For the text-containing cell, return its midpoint in [X, Y] coordinate format. 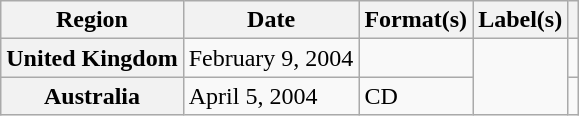
Date [271, 20]
Label(s) [520, 20]
April 5, 2004 [271, 96]
Australia [92, 96]
Region [92, 20]
Format(s) [416, 20]
United Kingdom [92, 58]
CD [416, 96]
February 9, 2004 [271, 58]
